From the cell containing the given text, extract its center point as (x, y) coordinate. 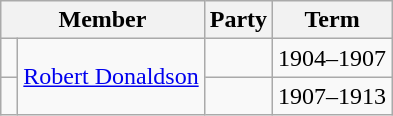
Term (332, 20)
1907–1913 (332, 96)
Member (102, 20)
Robert Donaldson (111, 77)
Party (238, 20)
1904–1907 (332, 58)
